Extract the (X, Y) coordinate from the center of the cell holding the provided text.  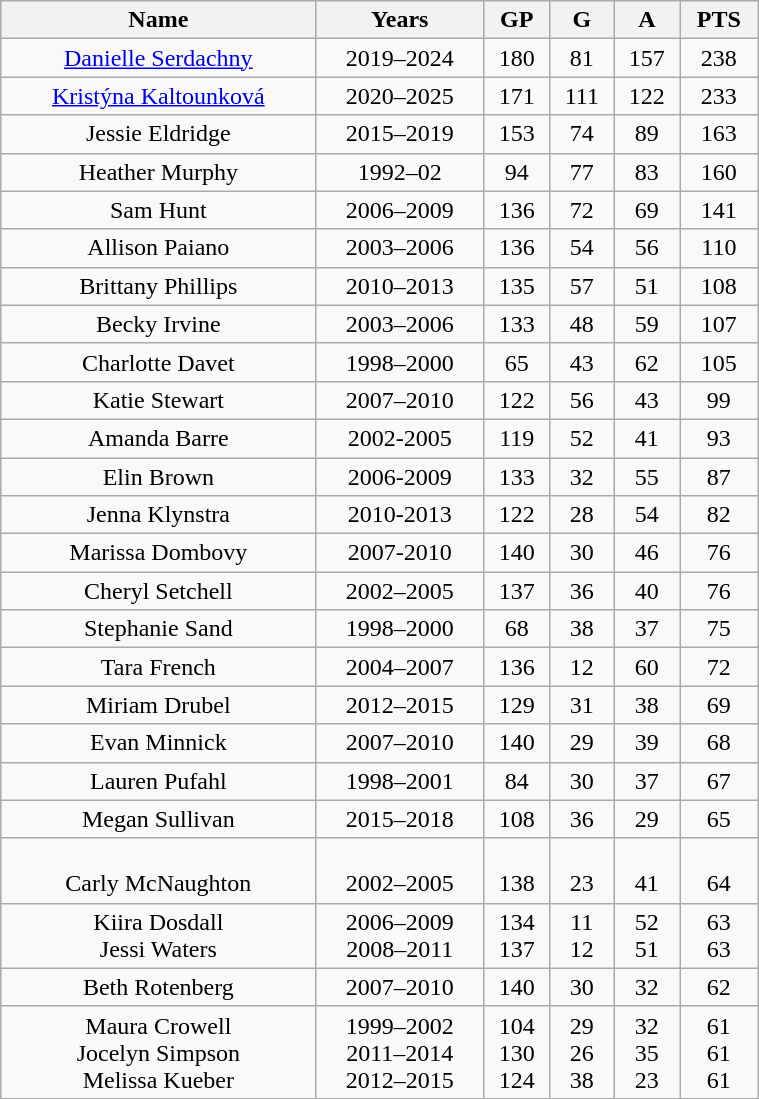
323523 (647, 1052)
2007-2010 (400, 553)
Heather Murphy (158, 172)
104130124 (517, 1052)
57 (582, 286)
84 (517, 781)
233 (719, 96)
Marissa Dombovy (158, 553)
Jessie Eldridge (158, 134)
64 (719, 870)
119 (517, 438)
2015–2019 (400, 134)
129 (517, 705)
Elin Brown (158, 477)
94 (517, 172)
Danielle Serdachny (158, 58)
82 (719, 515)
87 (719, 477)
23 (582, 870)
Sam Hunt (158, 210)
Tara French (158, 667)
52 (582, 438)
2020–2025 (400, 96)
Allison Paiano (158, 248)
Kiira DosdallJessi Waters (158, 936)
51 (647, 286)
1998–2001 (400, 781)
PTS (719, 20)
2006–2009 (400, 210)
89 (647, 134)
2010-2013 (400, 515)
GP (517, 20)
180 (517, 58)
31 (582, 705)
59 (647, 324)
5251 (647, 936)
Kristýna Kaltounková (158, 96)
Stephanie Sand (158, 629)
48 (582, 324)
1992–02 (400, 172)
81 (582, 58)
Name (158, 20)
135 (517, 286)
Miriam Drubel (158, 705)
2002-2005 (400, 438)
160 (719, 172)
40 (647, 591)
6363 (719, 936)
110 (719, 248)
39 (647, 743)
292638 (582, 1052)
2010–2013 (400, 286)
138 (517, 870)
134137 (517, 936)
Charlotte Davet (158, 362)
2006–20092008–2011 (400, 936)
28 (582, 515)
12 (582, 667)
153 (517, 134)
Becky Irvine (158, 324)
238 (719, 58)
1112 (582, 936)
93 (719, 438)
Megan Sullivan (158, 819)
60 (647, 667)
Cheryl Setchell (158, 591)
141 (719, 210)
107 (719, 324)
2006-2009 (400, 477)
157 (647, 58)
77 (582, 172)
105 (719, 362)
A (647, 20)
Beth Rotenberg (158, 987)
G (582, 20)
Years (400, 20)
83 (647, 172)
2015–2018 (400, 819)
2004–2007 (400, 667)
46 (647, 553)
137 (517, 591)
616161 (719, 1052)
Lauren Pufahl (158, 781)
Evan Minnick (158, 743)
Katie Stewart (158, 400)
2012–2015 (400, 705)
Brittany Phillips (158, 286)
2019–2024 (400, 58)
75 (719, 629)
Carly McNaughton (158, 870)
Maura CrowellJocelyn SimpsonMelissa Kueber (158, 1052)
Jenna Klynstra (158, 515)
171 (517, 96)
67 (719, 781)
74 (582, 134)
163 (719, 134)
Amanda Barre (158, 438)
111 (582, 96)
99 (719, 400)
55 (647, 477)
1999–20022011–20142012–2015 (400, 1052)
